Detect which cell encompasses the target text, then output its (X, Y) center coordinate. 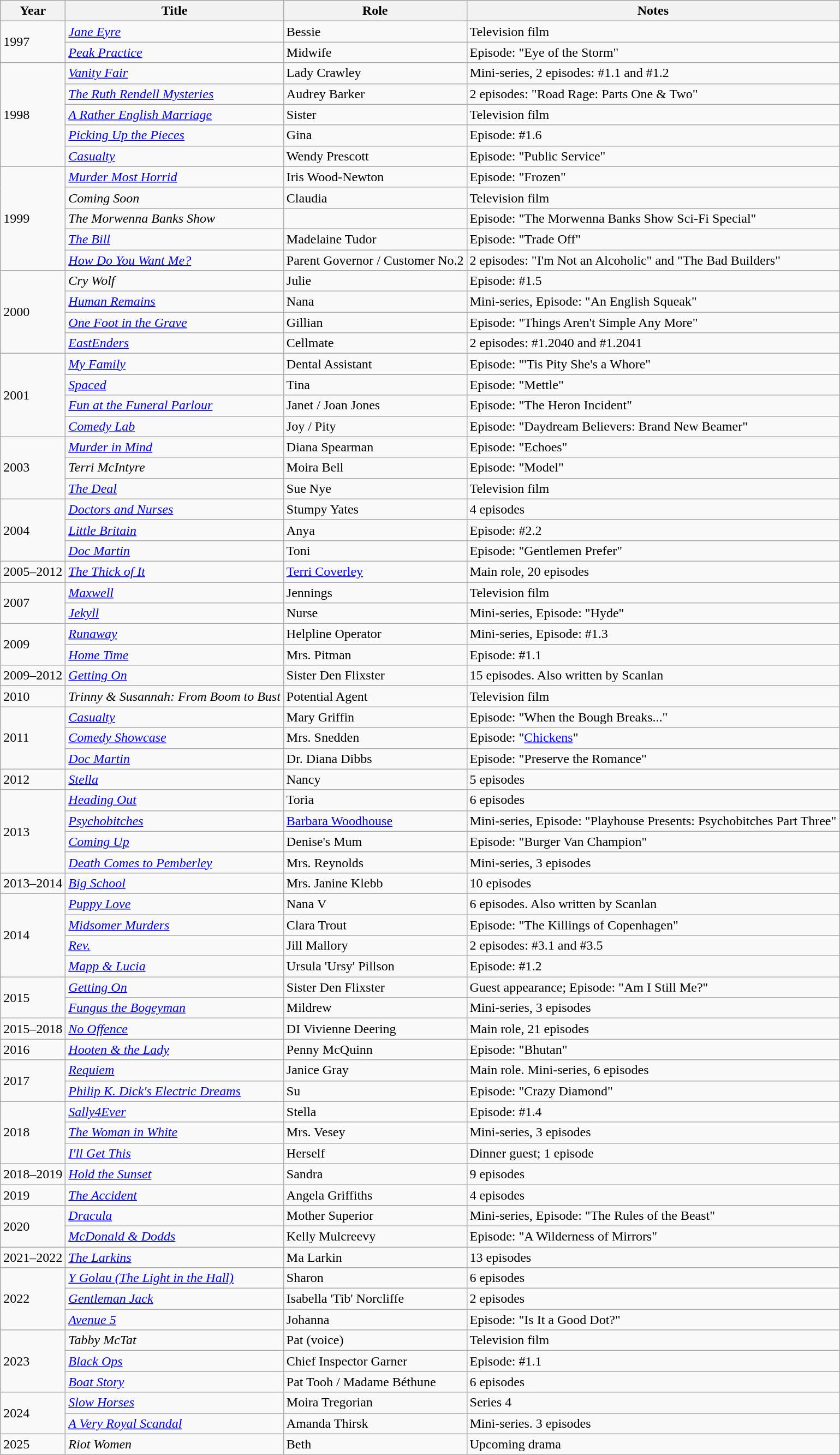
Sister (375, 115)
Nana (375, 302)
2001 (33, 395)
Dinner guest; 1 episode (653, 1153)
Human Remains (175, 302)
Janet / Joan Jones (375, 406)
Home Time (175, 655)
Sue Nye (375, 488)
Philip K. Dick's Electric Dreams (175, 1091)
Riot Women (175, 1444)
Episode: "Model" (653, 468)
Gina (375, 135)
Episode: #1.5 (653, 281)
Episode: "Daydream Believers: Brand New Beamer" (653, 426)
2021–2022 (33, 1257)
2019 (33, 1195)
Iris Wood-Newton (375, 177)
Johanna (375, 1320)
Audrey Barker (375, 94)
Year (33, 11)
Ma Larkin (375, 1257)
5 episodes (653, 779)
Upcoming drama (653, 1444)
Amanda Thirsk (375, 1423)
Episode: "A Wilderness of Mirrors" (653, 1236)
Wendy Prescott (375, 156)
Big School (175, 883)
Julie (375, 281)
Main role, 20 episodes (653, 571)
Cry Wolf (175, 281)
Murder Most Horrid (175, 177)
Death Comes to Pemberley (175, 862)
Herself (375, 1153)
Episode: "The Morwenna Banks Show Sci-Fi Special" (653, 218)
Helpline Operator (375, 634)
Denise's Mum (375, 842)
Episode: "'Tis Pity She's a Whore" (653, 364)
Doctors and Nurses (175, 509)
Midwife (375, 52)
2 episodes (653, 1299)
Nurse (375, 613)
15 episodes. Also written by Scanlan (653, 676)
Jane Eyre (175, 32)
Episode: #2.2 (653, 530)
Notes (653, 11)
Moira Bell (375, 468)
Title (175, 11)
1999 (33, 218)
Mary Griffin (375, 717)
2018 (33, 1132)
Madelaine Tudor (375, 239)
Jekyll (175, 613)
Series 4 (653, 1403)
Coming Up (175, 842)
Episode: "Burger Van Champion" (653, 842)
Tabby McTat (175, 1340)
My Family (175, 364)
2016 (33, 1049)
Rev. (175, 946)
McDonald & Dodds (175, 1236)
Episode: "Eye of the Storm" (653, 52)
Episode: "Frozen" (653, 177)
Episode: #1.2 (653, 967)
2025 (33, 1444)
2 episodes: "I'm Not an Alcoholic" and "The Bad Builders" (653, 260)
Angela Griffiths (375, 1195)
Moira Tregorian (375, 1403)
Fun at the Funeral Parlour (175, 406)
Slow Horses (175, 1403)
Barbara Woodhouse (375, 821)
Jennings (375, 592)
Clara Trout (375, 925)
Toria (375, 800)
2010 (33, 696)
Episode: "When the Bough Breaks..." (653, 717)
10 episodes (653, 883)
2 episodes: #1.2040 and #1.2041 (653, 343)
Episode: #1.4 (653, 1112)
Sandra (375, 1174)
2013–2014 (33, 883)
2 episodes: "Road Rage: Parts One & Two" (653, 94)
Picking Up the Pieces (175, 135)
Role (375, 11)
2009–2012 (33, 676)
2011 (33, 738)
2007 (33, 603)
2014 (33, 935)
Episode: "Bhutan" (653, 1049)
A Rather English Marriage (175, 115)
Comedy Lab (175, 426)
How Do You Want Me? (175, 260)
Mrs. Reynolds (375, 862)
Episode: "Echoes" (653, 447)
Kelly Mulcreevy (375, 1236)
Mini-series, Episode: "Hyde" (653, 613)
Vanity Fair (175, 73)
2022 (33, 1299)
2009 (33, 645)
Black Ops (175, 1361)
Mrs. Janine Klebb (375, 883)
Spaced (175, 385)
Main role, 21 episodes (653, 1029)
Episode: "Chickens" (653, 738)
Midsomer Murders (175, 925)
Episode: "Trade Off" (653, 239)
Pat (voice) (375, 1340)
1997 (33, 42)
Episode: "Is It a Good Dot?" (653, 1320)
2020 (33, 1226)
2015 (33, 998)
Boat Story (175, 1382)
Murder in Mind (175, 447)
Anya (375, 530)
The Larkins (175, 1257)
Guest appearance; Episode: "Am I Still Me?" (653, 987)
Terri Coverley (375, 571)
Gillian (375, 323)
Main role. Mini-series, 6 episodes (653, 1070)
Mini-series, Episode: "Playhouse Presents: Psychobitches Part Three" (653, 821)
2018–2019 (33, 1174)
Episode: "The Killings of Copenhagen" (653, 925)
Beth (375, 1444)
Episode: "Gentlemen Prefer" (653, 551)
The Morwenna Banks Show (175, 218)
6 episodes. Also written by Scanlan (653, 904)
2000 (33, 312)
Episode: "Public Service" (653, 156)
Janice Gray (375, 1070)
The Woman in White (175, 1132)
Lady Crawley (375, 73)
2017 (33, 1081)
Mrs. Vesey (375, 1132)
Mini-series, Episode: "An English Squeak" (653, 302)
No Offence (175, 1029)
The Accident (175, 1195)
Cellmate (375, 343)
Trinny & Susannah: From Boom to Bust (175, 696)
Nana V (375, 904)
Puppy Love (175, 904)
EastEnders (175, 343)
Jill Mallory (375, 946)
2012 (33, 779)
Potential Agent (375, 696)
Penny McQuinn (375, 1049)
Episode: "Mettle" (653, 385)
Toni (375, 551)
2004 (33, 530)
A Very Royal Scandal (175, 1423)
Requiem (175, 1070)
2005–2012 (33, 571)
Pat Tooh / Madame Béthune (375, 1382)
Episode: #1.6 (653, 135)
Episode: "Crazy Diamond" (653, 1091)
Fungus the Bogeyman (175, 1008)
Isabella 'Tib' Norcliffe (375, 1299)
Dracula (175, 1215)
Bessie (375, 32)
Mini-series, Episode: "The Rules of the Beast" (653, 1215)
DI Vivienne Deering (375, 1029)
2013 (33, 831)
Runaway (175, 634)
Dental Assistant (375, 364)
One Foot in the Grave (175, 323)
Mini-series, 2 episodes: #1.1 and #1.2 (653, 73)
Episode: "Things Aren't Simple Any More" (653, 323)
The Thick of It (175, 571)
Episode: "The Heron Incident" (653, 406)
Sharon (375, 1278)
2003 (33, 468)
Psychobitches (175, 821)
Claudia (375, 198)
Hooten & the Lady (175, 1049)
Heading Out (175, 800)
Terri McIntyre (175, 468)
Ursula 'Ursy' Pillson (375, 967)
Hold the Sunset (175, 1174)
Mapp & Lucia (175, 967)
Diana Spearman (375, 447)
1998 (33, 115)
The Deal (175, 488)
2024 (33, 1413)
Joy / Pity (375, 426)
Gentleman Jack (175, 1299)
2023 (33, 1361)
Coming Soon (175, 198)
Comedy Showcase (175, 738)
I'll Get This (175, 1153)
Maxwell (175, 592)
Tina (375, 385)
Little Britain (175, 530)
Mildrew (375, 1008)
2015–2018 (33, 1029)
Peak Practice (175, 52)
Mrs. Snedden (375, 738)
Parent Governor / Customer No.2 (375, 260)
Avenue 5 (175, 1320)
Stumpy Yates (375, 509)
Episode: "Preserve the Romance" (653, 759)
9 episodes (653, 1174)
Sally4Ever (175, 1112)
Chief Inspector Garner (375, 1361)
Dr. Diana Dibbs (375, 759)
Y Golau (The Light in the Hall) (175, 1278)
Su (375, 1091)
Mrs. Pitman (375, 655)
The Bill (175, 239)
Mini-series. 3 episodes (653, 1423)
Mini-series, Episode: #1.3 (653, 634)
Nancy (375, 779)
The Ruth Rendell Mysteries (175, 94)
13 episodes (653, 1257)
2 episodes: #3.1 and #3.5 (653, 946)
Mother Superior (375, 1215)
